Return (x, y) of the center of cell containing provided text 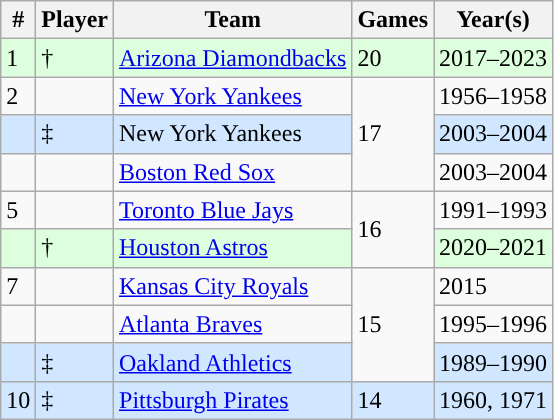
17 (393, 134)
10 (18, 400)
Games (393, 20)
1956–1958 (494, 96)
# (18, 20)
Kansas City Royals (233, 286)
Houston Astros (233, 248)
5 (18, 210)
Oakland Athletics (233, 362)
1995–1996 (494, 324)
2 (18, 96)
Pittsburgh Pirates (233, 400)
Toronto Blue Jays (233, 210)
16 (393, 229)
Arizona Diamondbacks (233, 58)
Boston Red Sox (233, 172)
1991–1993 (494, 210)
7 (18, 286)
Team (233, 20)
20 (393, 58)
1989–1990 (494, 362)
15 (393, 324)
Year(s) (494, 20)
Atlanta Braves (233, 324)
2020–2021 (494, 248)
2015 (494, 286)
14 (393, 400)
1 (18, 58)
2017–2023 (494, 58)
Player (75, 20)
1960, 1971 (494, 400)
